Capture the cell that displays the provided text and extract its [X, Y] central coordinate. 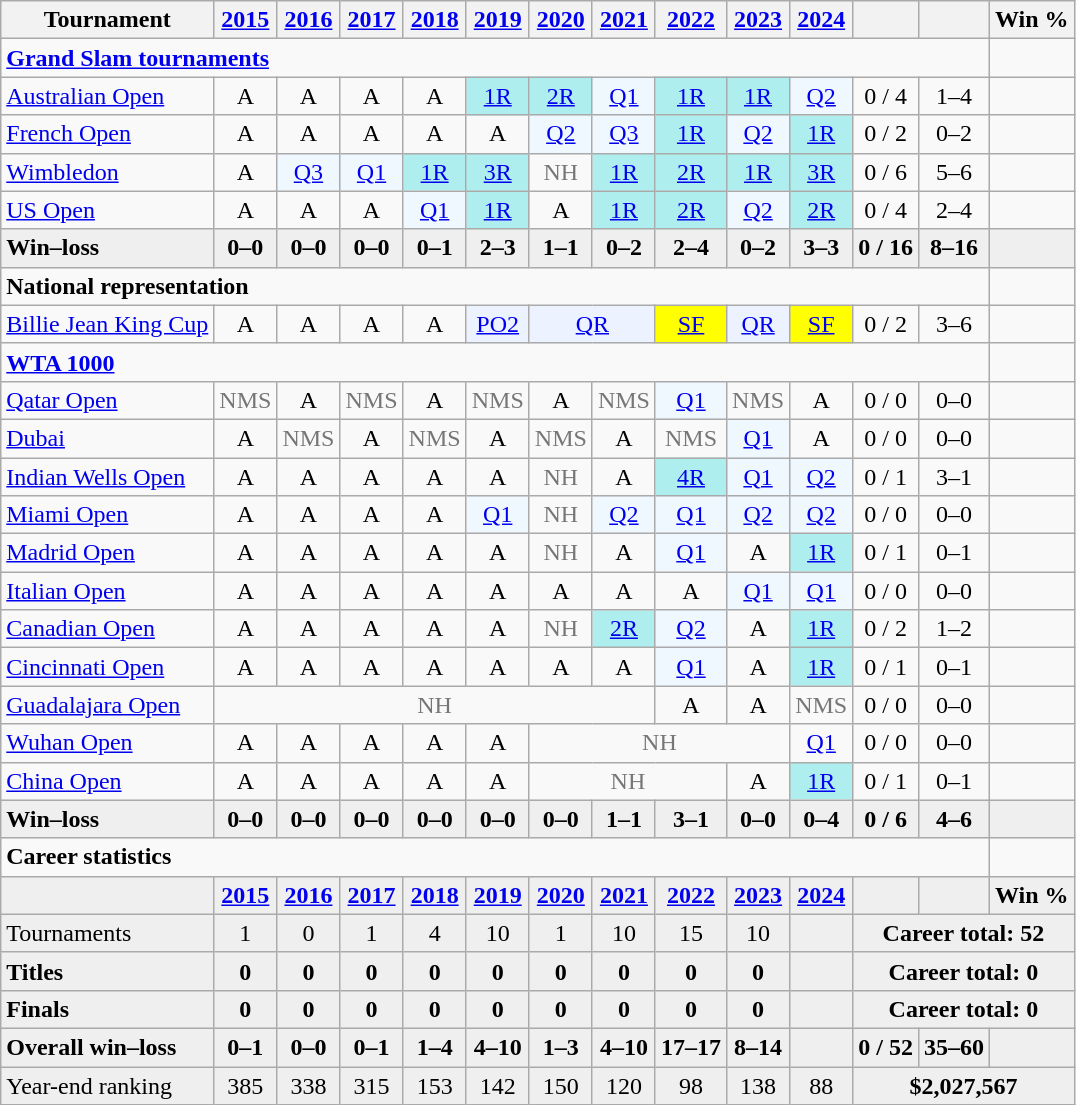
4 [434, 933]
WTA 1000 [496, 362]
Italian Open [108, 591]
315 [372, 1085]
338 [308, 1085]
4–6 [954, 819]
385 [246, 1085]
Australian Open [108, 96]
0 / 16 [886, 248]
98 [690, 1085]
Tournaments [108, 933]
8–16 [954, 248]
Career total: 52 [964, 933]
Titles [108, 971]
Miami Open [108, 515]
1–2 [954, 629]
Madrid Open [108, 553]
3–6 [954, 324]
3–3 [822, 248]
Cincinnati Open [108, 667]
Indian Wells Open [108, 477]
15 [690, 933]
1–3 [560, 1047]
Year-end ranking [108, 1085]
120 [624, 1085]
0–4 [822, 819]
88 [822, 1085]
Tournament [108, 20]
142 [498, 1085]
National representation [496, 286]
Dubai [108, 438]
$2,027,567 [964, 1085]
Grand Slam tournaments [496, 58]
Overall win–loss [108, 1047]
8–14 [758, 1047]
Finals [108, 1009]
153 [434, 1085]
Canadian Open [108, 629]
Career statistics [496, 857]
5–6 [954, 172]
US Open [108, 210]
PO2 [498, 324]
French Open [108, 134]
0 / 52 [886, 1047]
138 [758, 1085]
Qatar Open [108, 400]
4R [690, 477]
17–17 [690, 1047]
Wimbledon [108, 172]
Wuhan Open [108, 743]
35–60 [954, 1047]
Guadalajara Open [108, 705]
150 [560, 1085]
2–3 [498, 248]
Billie Jean King Cup [108, 324]
China Open [108, 781]
